Identify which cell holds the provided text, then report its [X, Y] central coordinate. 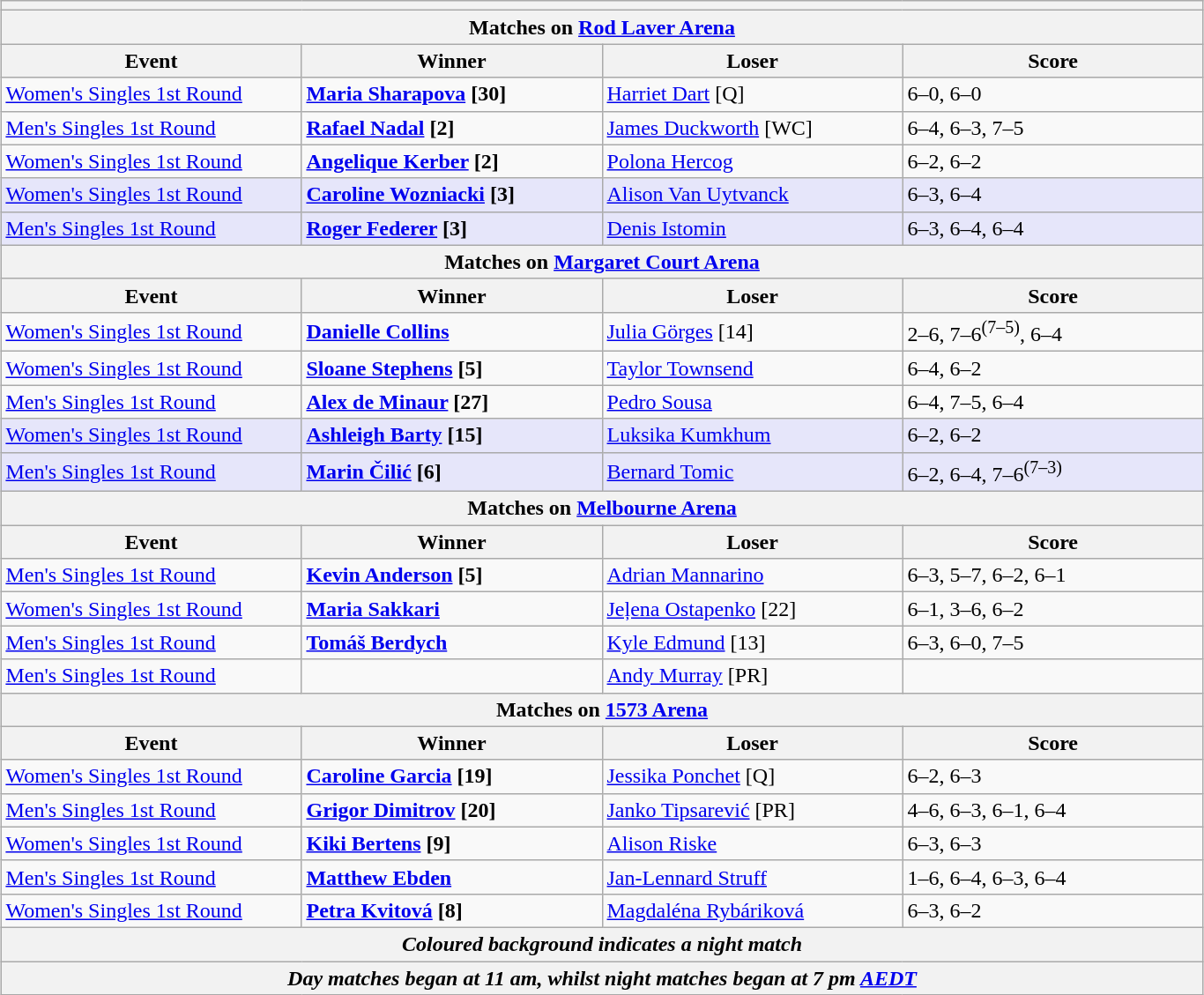
Janko Tipsarević [PR] [753, 810]
6–4, 6–2 [1052, 368]
6–1, 3–6, 6–2 [1052, 609]
Pedro Sousa [753, 402]
6–4, 7–5, 6–4 [1052, 402]
Danielle Collins [451, 331]
Ashleigh Barty [15] [451, 435]
Tomáš Berdych [451, 642]
Caroline Garcia [19] [451, 776]
Marin Čilić [6] [451, 472]
6–3, 6–4 [1052, 195]
Maria Sakkari [451, 609]
Angelique Kerber [2] [451, 161]
Roger Federer [3] [451, 228]
6–3, 6–4, 6–4 [1052, 228]
Luksika Kumkhum [753, 435]
Kiki Bertens [9] [451, 843]
6–3, 6–0, 7–5 [1052, 642]
Sloane Stephens [5] [451, 368]
Adrian Mannarino [753, 575]
Caroline Wozniacki [3] [451, 195]
James Duckworth [WC] [753, 128]
4–6, 6–3, 6–1, 6–4 [1052, 810]
6–3, 6–3 [1052, 843]
Harriet Dart [Q] [753, 94]
Coloured background indicates a night match [602, 944]
6–2, 6–4, 7–6(7–3) [1052, 472]
Alison Riske [753, 843]
Kyle Edmund [13] [753, 642]
1–6, 6–4, 6–3, 6–4 [1052, 877]
6–0, 6–0 [1052, 94]
Kevin Anderson [5] [451, 575]
Taylor Townsend [753, 368]
Matches on 1573 Arena [602, 709]
6–4, 6–3, 7–5 [1052, 128]
Rafael Nadal [2] [451, 128]
Denis Istomin [753, 228]
Grigor Dimitrov [20] [451, 810]
Alex de Minaur [27] [451, 402]
Jan-Lennard Struff [753, 877]
Matches on Melbourne Arena [602, 509]
Petra Kvitová [8] [451, 910]
6–3, 6–2 [1052, 910]
Matches on Rod Laver Arena [602, 27]
Julia Görges [14] [753, 331]
2–6, 7–6(7–5), 6–4 [1052, 331]
Maria Sharapova [30] [451, 94]
Matches on Margaret Court Arena [602, 262]
Bernard Tomic [753, 472]
Polona Hercog [753, 161]
Alison Van Uytvanck [753, 195]
6–3, 5–7, 6–2, 6–1 [1052, 575]
6–2, 6–3 [1052, 776]
Jessika Ponchet [Q] [753, 776]
Andy Murray [PR] [753, 676]
Jeļena Ostapenko [22] [753, 609]
Day matches began at 11 am, whilst night matches began at 7 pm AEDT [602, 978]
Magdaléna Rybáriková [753, 910]
Matthew Ebden [451, 877]
